Scan for the cell matching the given text and deliver its [x, y] coordinate at center. 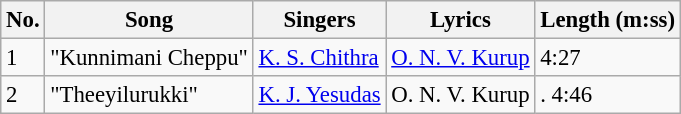
Singers [320, 20]
"Theeyilurukki" [149, 95]
1 [23, 58]
Lyrics [460, 20]
4:27 [608, 58]
K. J. Yesudas [320, 95]
. 4:46 [608, 95]
K. S. Chithra [320, 58]
Length (m:ss) [608, 20]
Song [149, 20]
2 [23, 95]
No. [23, 20]
"Kunnimani Cheppu" [149, 58]
